Determine the (X, Y) coordinate at the center of the cell enclosing the given text.  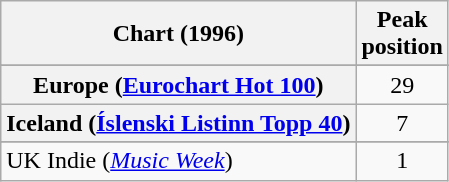
UK Indie (Music Week) (178, 161)
Chart (1996) (178, 34)
Europe (Eurochart Hot 100) (178, 85)
Iceland (Íslenski Listinn Topp 40) (178, 123)
1 (402, 161)
Peakposition (402, 34)
7 (402, 123)
29 (402, 85)
